Provide the (X, Y) coordinate of the cell's center where the given text is located.  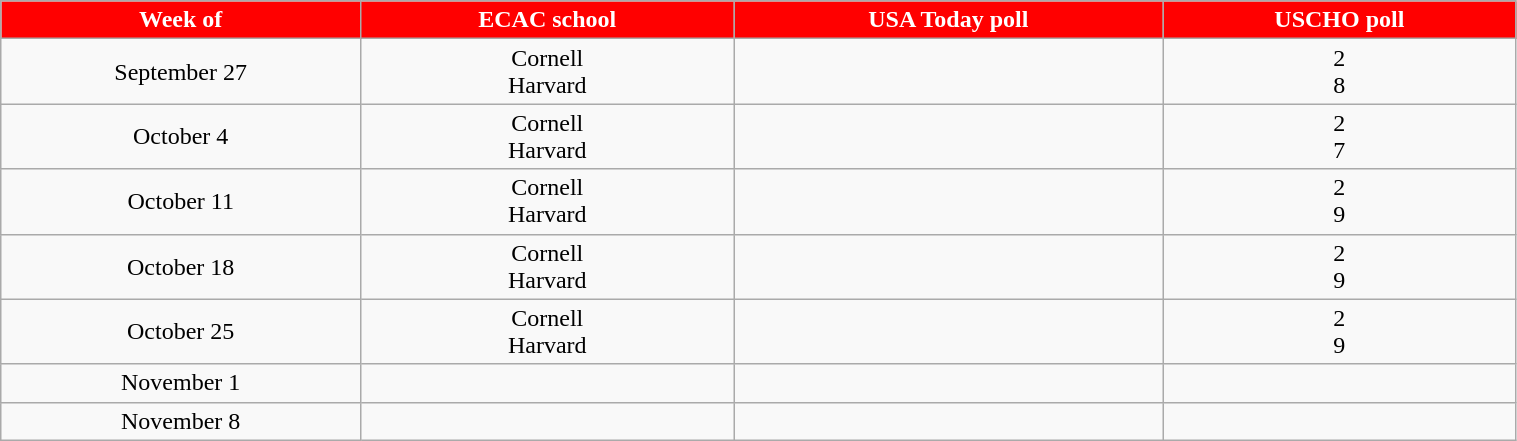
28 (1340, 72)
USCHO poll (1340, 20)
Week of (181, 20)
October 25 (181, 332)
October 18 (181, 266)
November 1 (181, 383)
ECAC school (548, 20)
September 27 (181, 72)
USA Today poll (948, 20)
27 (1340, 136)
October 11 (181, 202)
October 4 (181, 136)
November 8 (181, 421)
